Locate the cell with the specified text and output its (x, y) center coordinate. 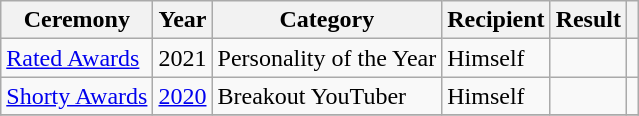
Recipient (496, 20)
Result (588, 20)
Shorty Awards (77, 96)
Category (327, 20)
Ceremony (77, 20)
Personality of the Year (327, 58)
Rated Awards (77, 58)
2021 (182, 58)
Breakout YouTuber (327, 96)
2020 (182, 96)
Year (182, 20)
